Identify which cell holds the provided text, then report its [X, Y] central coordinate. 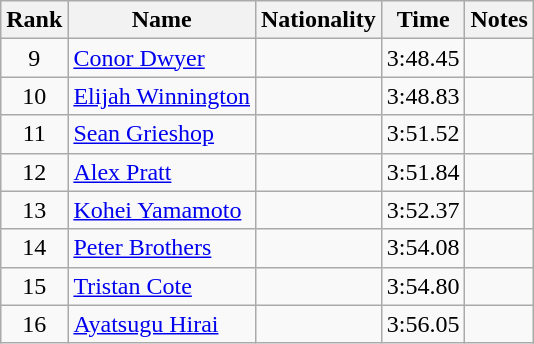
Name [162, 20]
3:48.83 [423, 96]
3:54.80 [423, 286]
13 [34, 210]
3:51.84 [423, 172]
16 [34, 324]
15 [34, 286]
3:51.52 [423, 134]
Tristan Cote [162, 286]
10 [34, 96]
3:52.37 [423, 210]
Notes [499, 20]
Sean Grieshop [162, 134]
Ayatsugu Hirai [162, 324]
3:54.08 [423, 248]
14 [34, 248]
Rank [34, 20]
Peter Brothers [162, 248]
Time [423, 20]
3:48.45 [423, 58]
3:56.05 [423, 324]
12 [34, 172]
Kohei Yamamoto [162, 210]
Alex Pratt [162, 172]
Nationality [318, 20]
9 [34, 58]
Elijah Winnington [162, 96]
11 [34, 134]
Conor Dwyer [162, 58]
